Return the (X, Y) coordinate for the center point of the cell that contains the specified text.  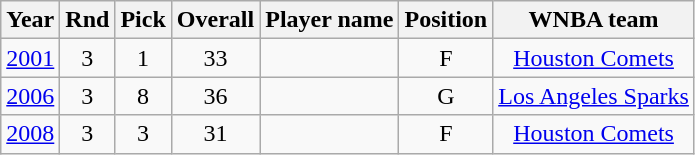
Los Angeles Sparks (594, 96)
31 (215, 134)
2001 (30, 58)
Pick (143, 20)
Rnd (88, 20)
36 (215, 96)
Year (30, 20)
1 (143, 58)
Overall (215, 20)
Player name (330, 20)
2008 (30, 134)
2006 (30, 96)
Position (446, 20)
8 (143, 96)
G (446, 96)
33 (215, 58)
WNBA team (594, 20)
